Detect which cell encompasses the target text, then output its (x, y) center coordinate. 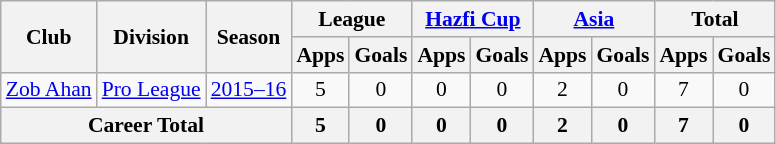
Zob Ahan (49, 90)
Career Total (146, 126)
Hazfi Cup (472, 19)
Asia (594, 19)
League (352, 19)
Pro League (152, 90)
Division (152, 36)
2015–16 (249, 90)
Club (49, 36)
Season (249, 36)
Total (714, 19)
